Capture the cell that displays the provided text and extract its (x, y) central coordinate. 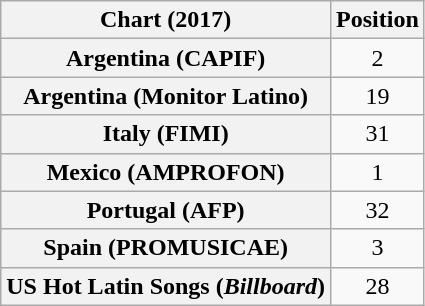
Argentina (Monitor Latino) (166, 96)
Mexico (AMPROFON) (166, 172)
3 (378, 248)
Position (378, 20)
Spain (PROMUSICAE) (166, 248)
19 (378, 96)
Argentina (CAPIF) (166, 58)
Portugal (AFP) (166, 210)
US Hot Latin Songs (Billboard) (166, 286)
2 (378, 58)
28 (378, 286)
Chart (2017) (166, 20)
31 (378, 134)
32 (378, 210)
1 (378, 172)
Italy (FIMI) (166, 134)
